Return (x, y) of the center of cell containing provided text 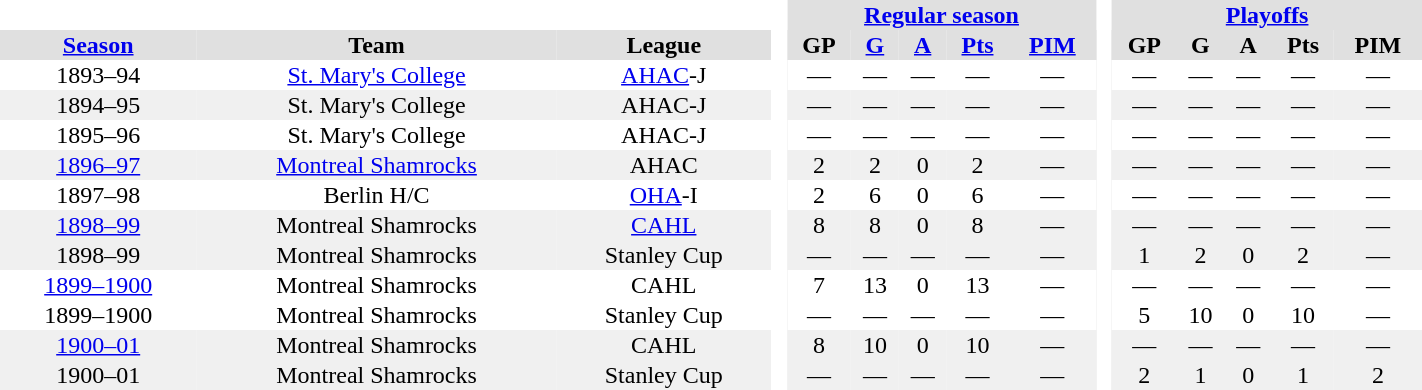
AHAC (664, 165)
Playoffs (1267, 15)
5 (1144, 315)
1895–96 (98, 135)
7 (819, 285)
Season (98, 45)
Team (376, 45)
OHA-I (664, 195)
1894–95 (98, 105)
Regular season (942, 15)
Berlin H/C (376, 195)
1896–97 (98, 165)
1893–94 (98, 75)
1897–98 (98, 195)
League (664, 45)
